Find where the given text appears and provide that cell's center as (X, Y) coordinate. 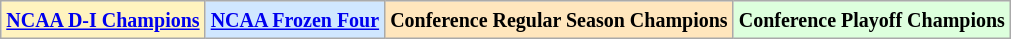
Conference Regular Season Champions (560, 20)
NCAA Frozen Four (295, 20)
Conference Playoff Champions (872, 20)
NCAA D-I Champions (103, 20)
